Capture the cell that displays the provided text and extract its (x, y) central coordinate. 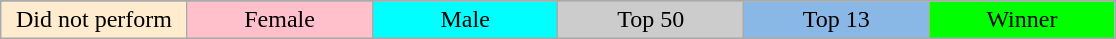
Winner (1022, 20)
Top 13 (837, 20)
Top 50 (651, 20)
Did not perform (94, 20)
Male (465, 20)
Female (280, 20)
